Locate the cell with the specified text and output its [x, y] center coordinate. 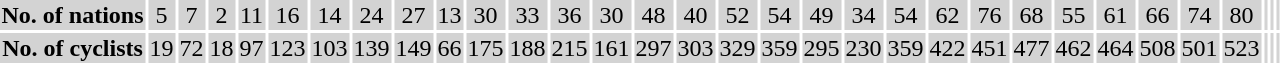
80 [1242, 15]
175 [486, 48]
464 [1116, 48]
72 [192, 48]
34 [864, 15]
49 [822, 15]
No. of nations [72, 15]
2 [222, 15]
215 [570, 48]
74 [1200, 15]
303 [696, 48]
7 [192, 15]
451 [990, 48]
24 [372, 15]
18 [222, 48]
11 [252, 15]
13 [450, 15]
61 [1116, 15]
523 [1242, 48]
295 [822, 48]
40 [696, 15]
14 [330, 15]
123 [288, 48]
501 [1200, 48]
33 [528, 15]
422 [948, 48]
161 [612, 48]
139 [372, 48]
27 [414, 15]
16 [288, 15]
97 [252, 48]
36 [570, 15]
508 [1158, 48]
68 [1032, 15]
188 [528, 48]
48 [654, 15]
149 [414, 48]
19 [162, 48]
462 [1074, 48]
76 [990, 15]
52 [738, 15]
477 [1032, 48]
230 [864, 48]
329 [738, 48]
55 [1074, 15]
103 [330, 48]
297 [654, 48]
5 [162, 15]
No. of cyclists [72, 48]
62 [948, 15]
